Output the (x, y) coordinate of the center of the cell containing the given text.  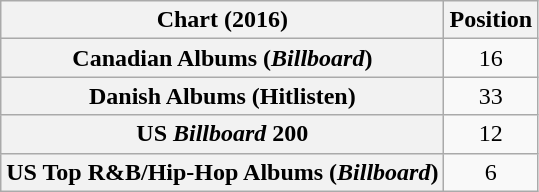
US Top R&B/Hip-Hop Albums (Billboard) (222, 172)
33 (491, 96)
Position (491, 20)
12 (491, 134)
6 (491, 172)
Canadian Albums (Billboard) (222, 58)
16 (491, 58)
Chart (2016) (222, 20)
US Billboard 200 (222, 134)
Danish Albums (Hitlisten) (222, 96)
